From the cell containing the given text, extract its center point as [x, y] coordinate. 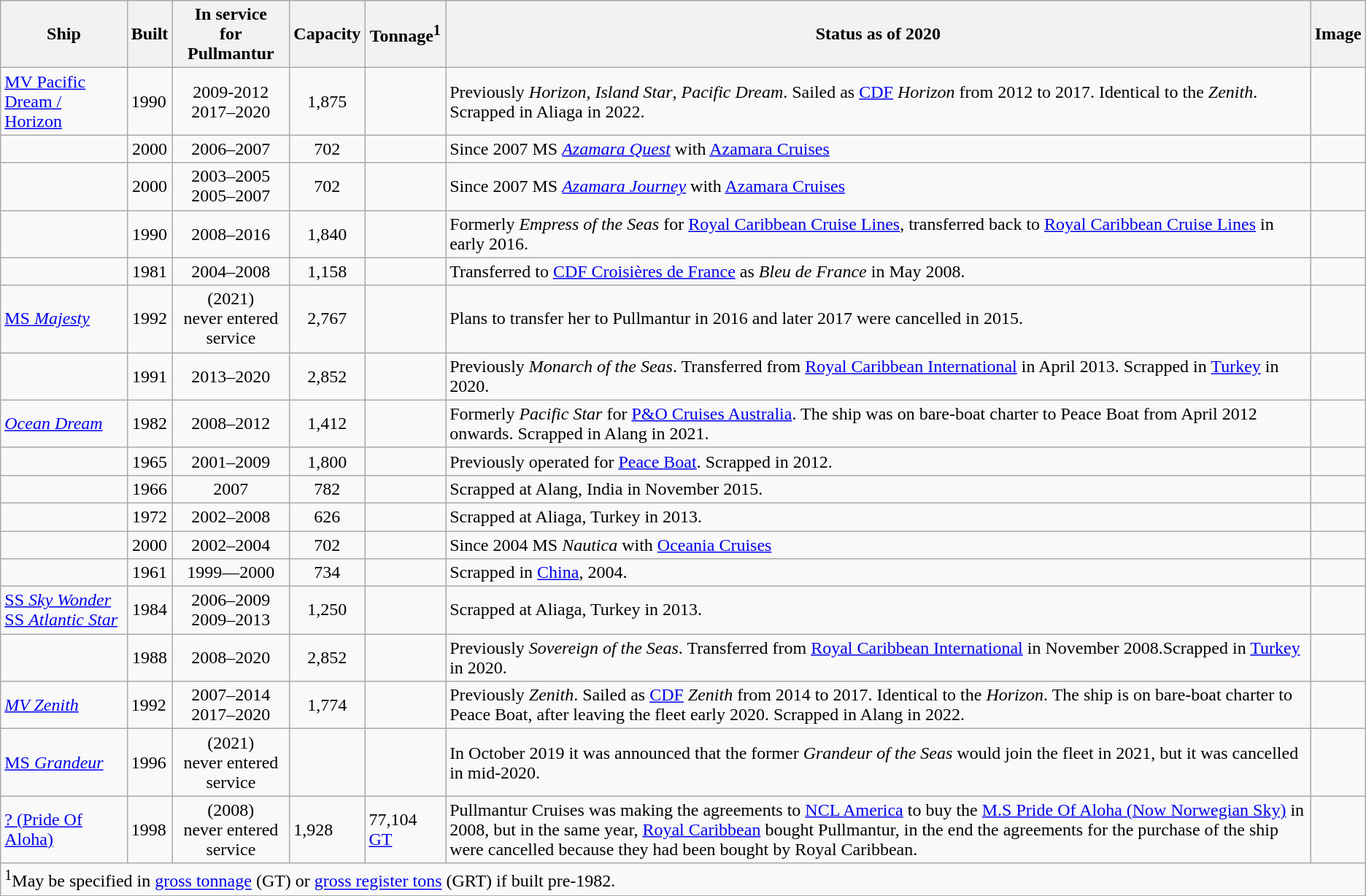
MV Zenith [64, 705]
782 [327, 489]
Since 2007 MS Azamara Journey with Azamara Cruises [879, 187]
Capacity [327, 34]
Ocean Dream [64, 423]
2002–2004 [231, 545]
2007 [231, 489]
2003–20052005–2007 [231, 187]
Formerly Empress of the Seas for Royal Caribbean Cruise Lines, transferred back to Royal Caribbean Cruise Lines in early 2016. [879, 233]
1965 [150, 461]
626 [327, 517]
2009-20122017–2020 [231, 101]
MS Grandeur [64, 762]
1972 [150, 517]
1,158 [327, 271]
Ship [64, 34]
(2008)never entered service [231, 830]
2008–2016 [231, 233]
Status as of 2020 [879, 34]
1999—2000 [231, 573]
2004–2008 [231, 271]
1981 [150, 271]
2008–2020 [231, 658]
Previously Horizon, Island Star, Pacific Dream. Sailed as CDF Horizon from 2012 to 2017. Identical to the Zenith. Scrapped in Aliaga in 2022. [879, 101]
1982 [150, 423]
SS Sky WonderSS Atlantic Star [64, 610]
2006–20092009–2013 [231, 610]
Image [1338, 34]
Formerly Pacific Star for P&O Cruises Australia. The ship was on bare-boat charter to Peace Boat from April 2012 onwards. Scrapped in Alang in 2021. [879, 423]
Since 2007 MS Azamara Quest with Azamara Cruises [879, 149]
Transferred to CDF Croisières de France as Bleu de France in May 2008. [879, 271]
Tonnage1 [406, 34]
1998 [150, 830]
77,104 GT [406, 830]
1961 [150, 573]
1May be specified in gross tonnage (GT) or gross register tons (GRT) if built pre-1982. [683, 880]
1,800 [327, 461]
Previously operated for Peace Boat. Scrapped in 2012. [879, 461]
1966 [150, 489]
1988 [150, 658]
Scrapped in China, 2004. [879, 573]
Since 2004 MS Nautica with Oceania Cruises [879, 545]
1,412 [327, 423]
Previously Monarch of the Seas. Transferred from Royal Caribbean International in April 2013. Scrapped in Turkey in 2020. [879, 376]
2001–2009 [231, 461]
MV Pacific Dream / Horizon [64, 101]
Built [150, 34]
1,875 [327, 101]
2013–2020 [231, 376]
MS Majesty [64, 319]
1991 [150, 376]
In October 2019 it was announced that the former Grandeur of the Seas would join the fleet in 2021, but it was cancelled in mid-2020. [879, 762]
? (Pride Of Aloha) [64, 830]
1,928 [327, 830]
Scrapped at Alang, India in November 2015. [879, 489]
2002–2008 [231, 517]
1,774 [327, 705]
1984 [150, 610]
1,840 [327, 233]
2,767 [327, 319]
Plans to transfer her to Pullmantur in 2016 and later 2017 were cancelled in 2015. [879, 319]
In servicefor Pullmantur [231, 34]
734 [327, 573]
1,250 [327, 610]
2006–2007 [231, 149]
2007–20142017–2020 [231, 705]
Previously Sovereign of the Seas. Transferred from Royal Caribbean International in November 2008.Scrapped in Turkey in 2020. [879, 658]
1996 [150, 762]
2008–2012 [231, 423]
